Identify which cell holds the provided text, then report its (X, Y) central coordinate. 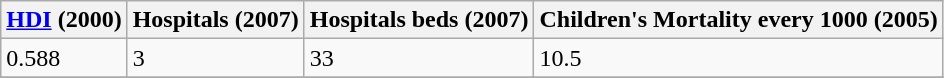
10.5 (738, 58)
0.588 (64, 58)
3 (216, 58)
HDI (2000) (64, 20)
Children's Mortality every 1000 (2005) (738, 20)
Hospitals beds (2007) (419, 20)
Hospitals (2007) (216, 20)
33 (419, 58)
